Provide the (X, Y) coordinate of the cell's center where the given text is located.  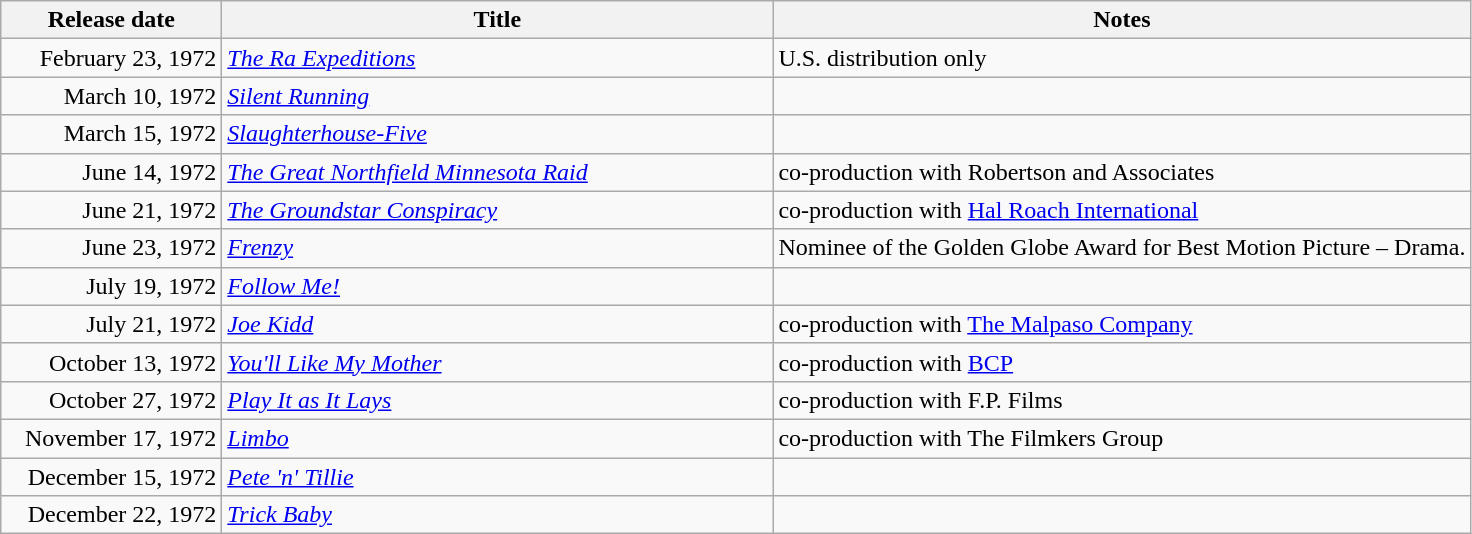
Follow Me! (498, 286)
November 17, 1972 (112, 438)
The Groundstar Conspiracy (498, 210)
Limbo (498, 438)
The Ra Expeditions (498, 58)
Silent Running (498, 96)
Joe Kidd (498, 324)
co-production with The Malpaso Company (1122, 324)
The Great Northfield Minnesota Raid (498, 172)
October 13, 1972 (112, 362)
March 10, 1972 (112, 96)
July 19, 1972 (112, 286)
December 22, 1972 (112, 515)
June 21, 1972 (112, 210)
March 15, 1972 (112, 134)
co-production with F.P. Films (1122, 400)
February 23, 1972 (112, 58)
Release date (112, 20)
co-production with Robertson and Associates (1122, 172)
co-production with Hal Roach International (1122, 210)
October 27, 1972 (112, 400)
Title (498, 20)
June 23, 1972 (112, 248)
Notes (1122, 20)
December 15, 1972 (112, 477)
July 21, 1972 (112, 324)
Frenzy (498, 248)
Nominee of the Golden Globe Award for Best Motion Picture – Drama. (1122, 248)
You'll Like My Mother (498, 362)
Play It as It Lays (498, 400)
Trick Baby (498, 515)
Pete 'n' Tillie (498, 477)
Slaughterhouse-Five (498, 134)
June 14, 1972 (112, 172)
U.S. distribution only (1122, 58)
co-production with The Filmkers Group (1122, 438)
co-production with BCP (1122, 362)
